For the text-containing cell, return its midpoint in [X, Y] coordinate format. 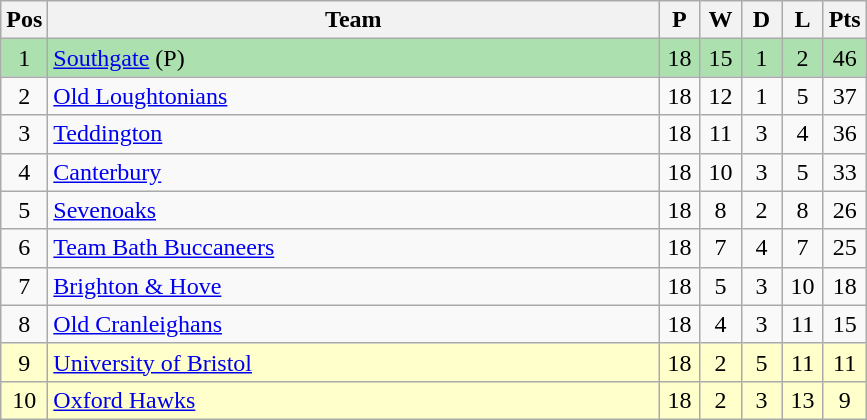
Old Cranleighans [354, 324]
Sevenoaks [354, 210]
13 [802, 400]
6 [24, 248]
33 [844, 172]
L [802, 20]
P [680, 20]
University of Bristol [354, 362]
Team [354, 20]
Team Bath Buccaneers [354, 248]
W [720, 20]
Brighton & Hove [354, 286]
Pos [24, 20]
25 [844, 248]
Pts [844, 20]
Old Loughtonians [354, 96]
37 [844, 96]
D [762, 20]
36 [844, 134]
Oxford Hawks [354, 400]
46 [844, 58]
26 [844, 210]
Teddington [354, 134]
Canterbury [354, 172]
12 [720, 96]
Southgate (P) [354, 58]
